Output the (X, Y) coordinate of the center of the cell containing the given text.  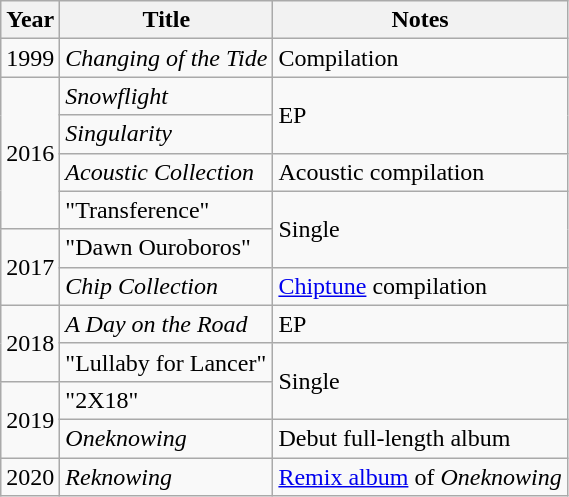
Snowflight (166, 96)
Compilation (420, 58)
A Day on the Road (166, 324)
"Transference" (166, 210)
1999 (30, 58)
Chip Collection (166, 286)
"Lullaby for Lancer" (166, 362)
Notes (420, 20)
Oneknowing (166, 438)
Acoustic Collection (166, 172)
"2X18" (166, 400)
Reknowing (166, 477)
2020 (30, 477)
Singularity (166, 134)
Debut full-length album (420, 438)
2018 (30, 343)
2017 (30, 267)
Acoustic compilation (420, 172)
Chiptune compilation (420, 286)
Remix album of Oneknowing (420, 477)
2016 (30, 153)
Year (30, 20)
2019 (30, 419)
Title (166, 20)
Changing of the Tide (166, 58)
"Dawn Ouroboros" (166, 248)
